Pinpoint the cell where the given text exists, returning its (X, Y) midpoint coordinate. 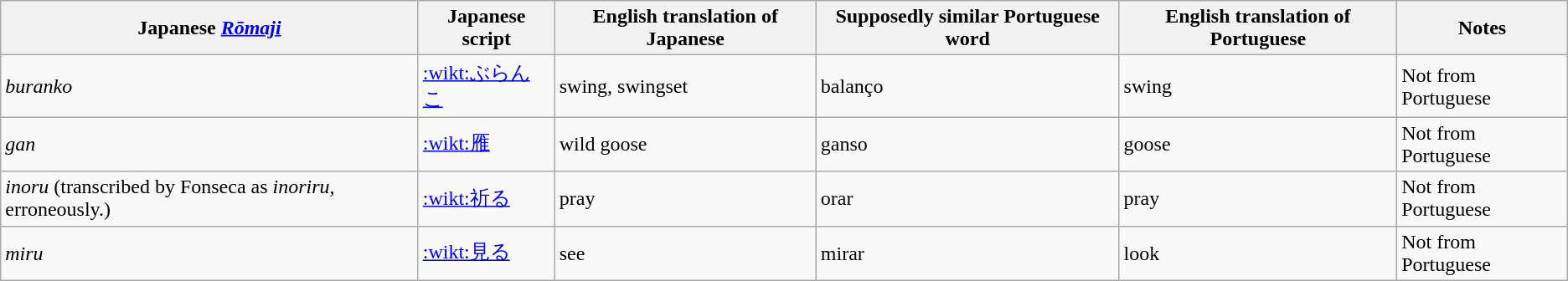
goose (1258, 144)
swing, swingset (685, 86)
inoru (transcribed by Fonseca as inoriru, erroneously.) (209, 199)
Notes (1483, 28)
mirar (967, 253)
miru (209, 253)
see (685, 253)
buranko (209, 86)
swing (1258, 86)
Japanese script (486, 28)
ganso (967, 144)
orar (967, 199)
:wikt:祈る (486, 199)
Supposedly similar Portuguese word (967, 28)
:wikt:見る (486, 253)
balanço (967, 86)
English translation of Japanese (685, 28)
:wikt:雁 (486, 144)
wild goose (685, 144)
gan (209, 144)
look (1258, 253)
:wikt:ぶらんこ (486, 86)
English translation of Portuguese (1258, 28)
Japanese Rōmaji (209, 28)
